Identify which cell holds the provided text, then report its (X, Y) central coordinate. 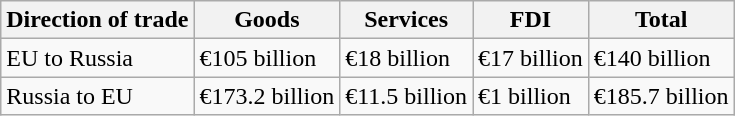
€11.5 billion (406, 96)
FDI (531, 20)
€140 billion (661, 58)
Total (661, 20)
EU to Russia (98, 58)
€17 billion (531, 58)
€1 billion (531, 96)
Direction of trade (98, 20)
Russia to EU (98, 96)
€18 billion (406, 58)
€105 billion (267, 58)
€173.2 billion (267, 96)
Services (406, 20)
€185.7 billion (661, 96)
Goods (267, 20)
